From the cell containing the given text, extract its center point as [x, y] coordinate. 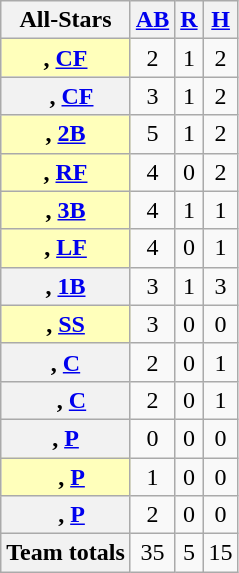
, RF [66, 172]
, 2B [66, 134]
35 [152, 553]
Team totals [66, 553]
15 [220, 553]
All-Stars [66, 20]
, 1B [66, 286]
AB [152, 20]
, SS [66, 324]
R [189, 20]
H [220, 20]
, LF [66, 248]
, 3B [66, 210]
